Pinpoint the cell where the given text exists, returning its [X, Y] midpoint coordinate. 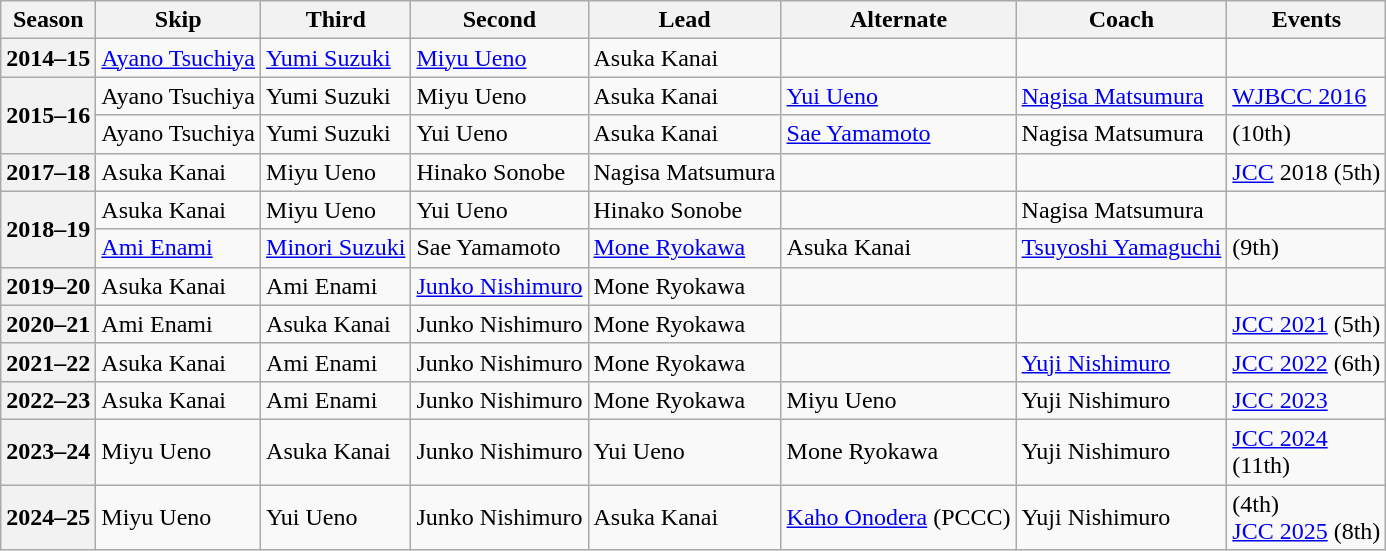
2019–20 [48, 286]
Third [336, 20]
JCC 2023 [1306, 400]
2023–24 [48, 452]
Kaho Onodera (PCCC) [898, 516]
Skip [178, 20]
2020–21 [48, 324]
Tsuyoshi Yamaguchi [1122, 248]
2017–18 [48, 172]
2014–15 [48, 58]
2015–16 [48, 115]
JCC 2021 (5th) [1306, 324]
JCC 2018 (5th) [1306, 172]
Coach [1122, 20]
2021–22 [48, 362]
Minori Suzuki [336, 248]
Alternate [898, 20]
2024–25 [48, 516]
Second [500, 20]
Events [1306, 20]
(4th)JCC 2025 (8th) [1306, 516]
2018–19 [48, 229]
JCC 2022 (6th) [1306, 362]
(10th) [1306, 134]
WJBCC 2016 [1306, 96]
Lead [684, 20]
JCC 2024 (11th) [1306, 452]
Season [48, 20]
(9th) [1306, 248]
2022–23 [48, 400]
